Provide the [X, Y] coordinate of the cell's center where the given text is located.  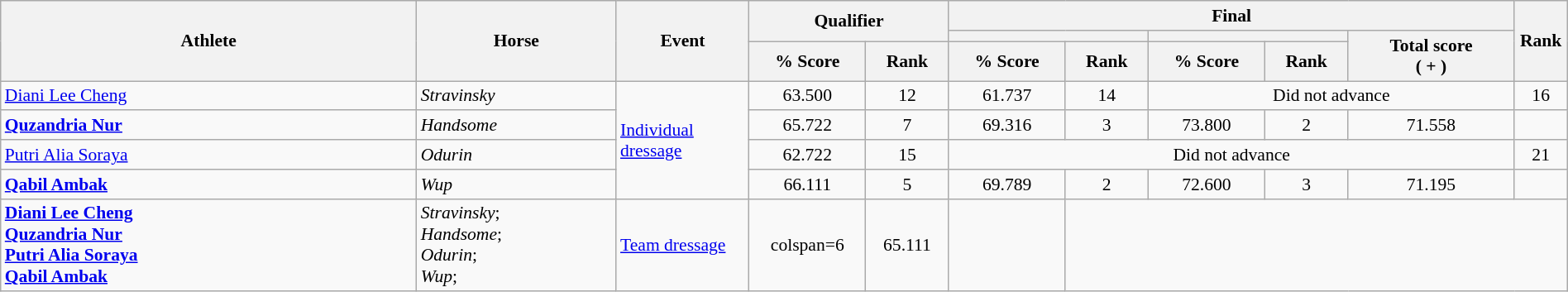
Event [683, 41]
71.558 [1431, 126]
Stravinsky;Handsome;Odurin;Wup; [516, 245]
Quzandria Nur [208, 126]
Horse [516, 41]
Final [1231, 16]
15 [908, 155]
65.722 [807, 126]
62.722 [807, 155]
Wup [516, 184]
66.111 [807, 184]
colspan=6 [807, 245]
14 [1107, 96]
5 [908, 184]
63.500 [807, 96]
21 [1541, 155]
69.316 [1007, 126]
Qualifier [849, 22]
65.111 [908, 245]
Qabil Ambak [208, 184]
72.600 [1207, 184]
Stravinsky [516, 96]
16 [1541, 96]
Diani Lee Cheng [208, 96]
12 [908, 96]
Team dressage [683, 245]
Odurin [516, 155]
Athlete [208, 41]
71.195 [1431, 184]
Putri Alia Soraya [208, 155]
Total score( + ) [1431, 56]
Diani Lee ChengQuzandria NurPutri Alia SorayaQabil Ambak [208, 245]
61.737 [1007, 96]
73.800 [1207, 126]
7 [908, 126]
69.789 [1007, 184]
Handsome [516, 126]
Individual dressage [683, 140]
